Output the [x, y] coordinate of the center of the cell containing the given text.  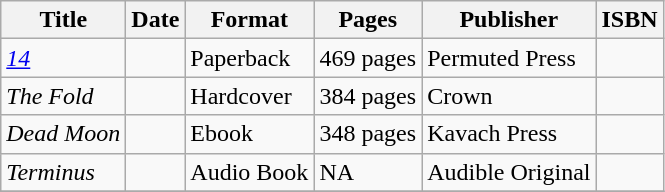
Terminus [64, 172]
Permuted Press [509, 58]
Format [250, 20]
Audible Original [509, 172]
Crown [509, 96]
Publisher [509, 20]
384 pages [368, 96]
Dead Moon [64, 134]
The Fold [64, 96]
Pages [368, 20]
Paperback [250, 58]
Date [156, 20]
Audio Book [250, 172]
469 pages [368, 58]
Kavach Press [509, 134]
348 pages [368, 134]
Ebook [250, 134]
Title [64, 20]
Hardcover [250, 96]
ISBN [630, 20]
14 [64, 58]
NA [368, 172]
